Provide the [x, y] coordinate of the cell's center where the given text is located.  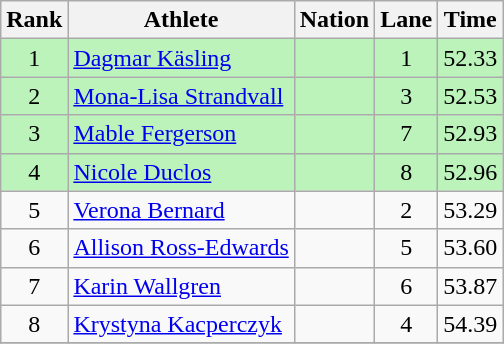
Mona-Lisa Strandvall [181, 96]
Nicole Duclos [181, 172]
Rank [34, 20]
Time [470, 20]
Allison Ross-Edwards [181, 248]
Verona Bernard [181, 210]
Lane [406, 20]
52.96 [470, 172]
Dagmar Käsling [181, 58]
53.29 [470, 210]
Mable Fergerson [181, 134]
Krystyna Kacperczyk [181, 324]
53.60 [470, 248]
Athlete [181, 20]
54.39 [470, 324]
52.33 [470, 58]
52.53 [470, 96]
53.87 [470, 286]
52.93 [470, 134]
Nation [334, 20]
Karin Wallgren [181, 286]
